Return the (X, Y) coordinate for the center point of the cell that contains the specified text.  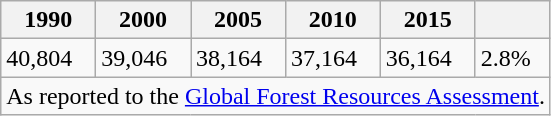
2015 (428, 20)
2.8% (512, 58)
2005 (238, 20)
36,164 (428, 58)
39,046 (144, 58)
As reported to the Global Forest Resources Assessment. (276, 96)
38,164 (238, 58)
2000 (144, 20)
37,164 (332, 58)
2010 (332, 20)
40,804 (48, 58)
1990 (48, 20)
